Locate the cell with the specified text and output its [X, Y] center coordinate. 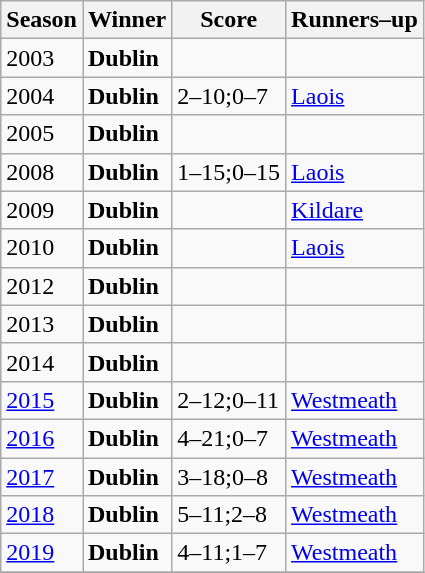
2017 [42, 477]
Winner [126, 20]
5–11;2–8 [229, 515]
Season [42, 20]
1–15;0–15 [229, 172]
2–12;0–11 [229, 400]
Kildare [355, 210]
Score [229, 20]
2015 [42, 400]
2005 [42, 134]
2013 [42, 324]
2009 [42, 210]
2008 [42, 172]
2004 [42, 96]
3–18;0–8 [229, 477]
2–10;0–7 [229, 96]
4–21;0–7 [229, 438]
2014 [42, 362]
2010 [42, 248]
4–11;1–7 [229, 553]
2012 [42, 286]
2016 [42, 438]
Runners–up [355, 20]
2018 [42, 515]
2003 [42, 58]
2019 [42, 553]
